Find where the given text appears and provide that cell's center as (x, y) coordinate. 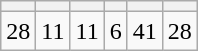
6 (116, 31)
41 (144, 31)
